Identify which cell holds the provided text, then report its [x, y] central coordinate. 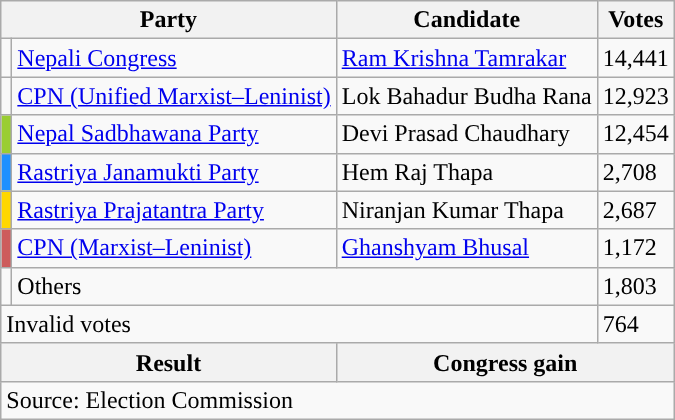
Others [304, 286]
Ghanshyam Bhusal [466, 248]
CPN (Unified Marxist–Leninist) [174, 96]
12,454 [636, 134]
2,708 [636, 172]
Congress gain [505, 362]
Rastriya Janamukti Party [174, 172]
Candidate [466, 20]
Hem Raj Thapa [466, 172]
14,441 [636, 58]
Lok Bahadur Budha Rana [466, 96]
Nepali Congress [174, 58]
Niranjan Kumar Thapa [466, 210]
1,803 [636, 286]
764 [636, 324]
Invalid votes [299, 324]
Party [168, 20]
Ram Krishna Tamrakar [466, 58]
Votes [636, 20]
2,687 [636, 210]
Nepal Sadbhawana Party [174, 134]
CPN (Marxist–Leninist) [174, 248]
Source: Election Commission [338, 400]
1,172 [636, 248]
12,923 [636, 96]
Rastriya Prajatantra Party [174, 210]
Result [168, 362]
Devi Prasad Chaudhary [466, 134]
